Return the (X, Y) coordinate for the center point of the cell that contains the specified text.  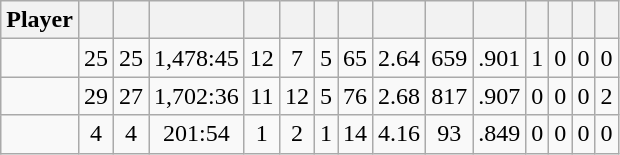
29 (96, 96)
.907 (500, 96)
76 (356, 96)
65 (356, 58)
7 (296, 58)
14 (356, 134)
1,702:36 (197, 96)
11 (262, 96)
659 (450, 58)
2.64 (400, 58)
4.16 (400, 134)
1,478:45 (197, 58)
817 (450, 96)
.849 (500, 134)
201:54 (197, 134)
2.68 (400, 96)
93 (450, 134)
27 (132, 96)
Player (40, 20)
.901 (500, 58)
